Extract the [x, y] coordinate from the center of the cell holding the provided text.  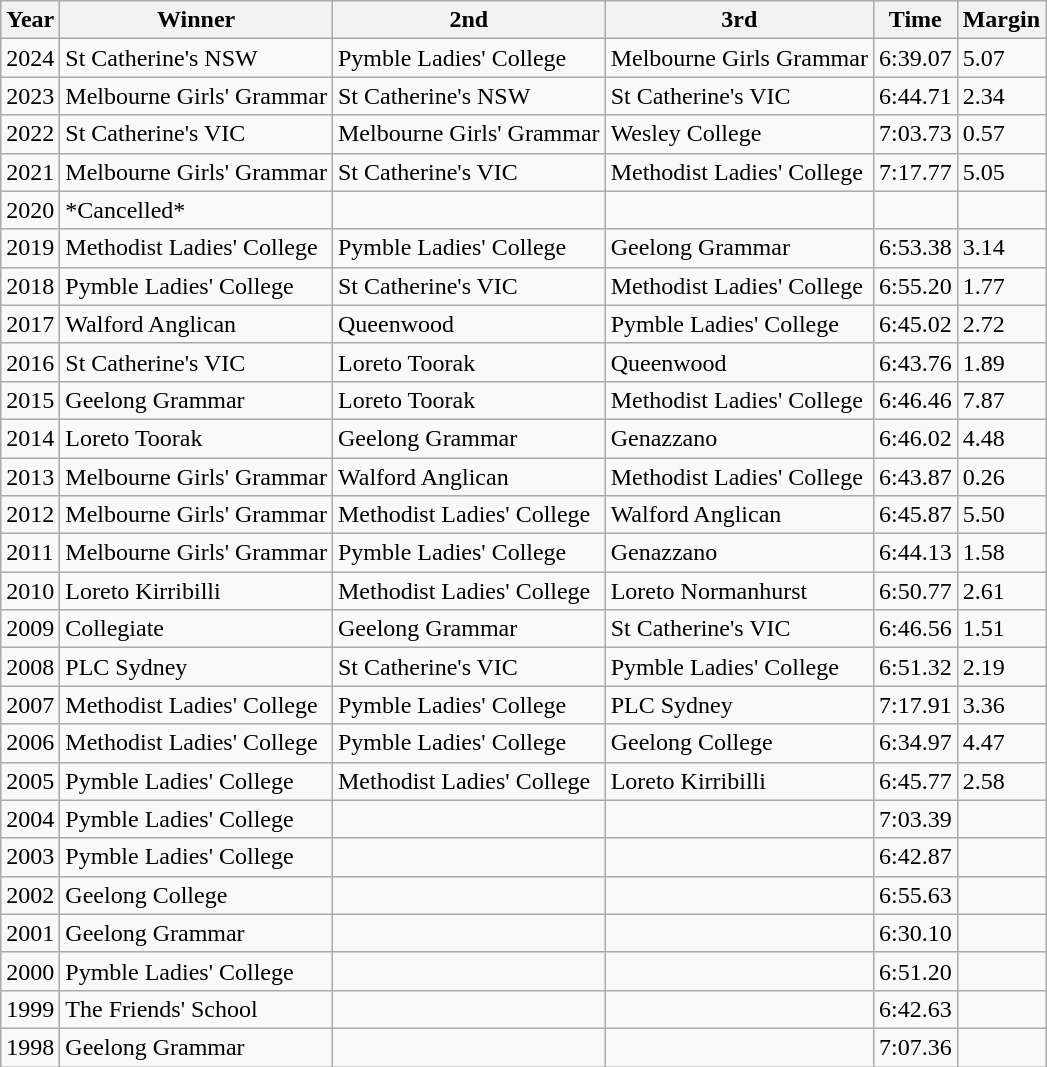
7:03.73 [915, 134]
6:43.87 [915, 477]
0.57 [1001, 134]
6:46.56 [915, 629]
The Friends' School [196, 1009]
4.47 [1001, 743]
2003 [30, 857]
6:39.07 [915, 58]
0.26 [1001, 477]
6:45.02 [915, 324]
6:42.63 [915, 1009]
2006 [30, 743]
6:44.71 [915, 96]
6:55.20 [915, 286]
Year [30, 20]
2019 [30, 248]
2009 [30, 629]
1.77 [1001, 286]
2.58 [1001, 781]
1998 [30, 1047]
Collegiate [196, 629]
Loreto Normanhurst [739, 591]
6:42.87 [915, 857]
2004 [30, 819]
7:17.77 [915, 172]
2nd [468, 20]
2008 [30, 667]
5.07 [1001, 58]
Time [915, 20]
1.89 [1001, 362]
2016 [30, 362]
6:34.97 [915, 743]
6:50.77 [915, 591]
6:30.10 [915, 933]
3rd [739, 20]
4.48 [1001, 438]
Margin [1001, 20]
Wesley College [739, 134]
2018 [30, 286]
1.58 [1001, 553]
1999 [30, 1009]
2002 [30, 895]
Melbourne Girls Grammar [739, 58]
6:46.02 [915, 438]
6:55.63 [915, 895]
2017 [30, 324]
*Cancelled* [196, 210]
6:46.46 [915, 400]
2020 [30, 210]
6:53.38 [915, 248]
6:44.13 [915, 553]
2022 [30, 134]
5.05 [1001, 172]
2014 [30, 438]
2024 [30, 58]
2007 [30, 705]
7:07.36 [915, 1047]
2.19 [1001, 667]
Winner [196, 20]
6:51.32 [915, 667]
1.51 [1001, 629]
2015 [30, 400]
2023 [30, 96]
6:45.77 [915, 781]
2011 [30, 553]
6:45.87 [915, 515]
2.34 [1001, 96]
5.50 [1001, 515]
2013 [30, 477]
2005 [30, 781]
2.72 [1001, 324]
7:17.91 [915, 705]
2.61 [1001, 591]
7:03.39 [915, 819]
6:43.76 [915, 362]
2001 [30, 933]
2000 [30, 971]
6:51.20 [915, 971]
7.87 [1001, 400]
3.36 [1001, 705]
3.14 [1001, 248]
2021 [30, 172]
2010 [30, 591]
2012 [30, 515]
